For the text-containing cell, return its midpoint in (x, y) coordinate format. 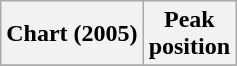
Chart (2005) (72, 34)
Peakposition (189, 34)
